Output the (X, Y) coordinate of the center of the cell containing the given text.  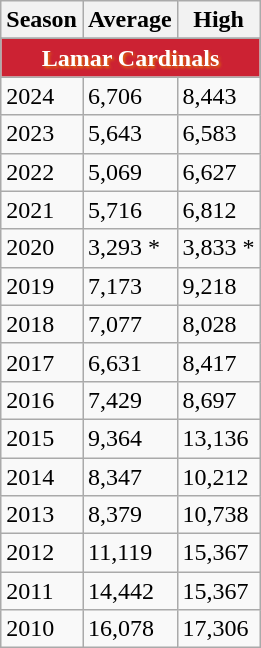
13,136 (218, 438)
8,028 (218, 324)
5,643 (130, 134)
11,119 (130, 553)
2016 (42, 400)
17,306 (218, 629)
14,442 (130, 591)
2019 (42, 286)
2021 (42, 210)
6,627 (218, 172)
6,631 (130, 362)
8,347 (130, 477)
9,218 (218, 286)
8,417 (218, 362)
2024 (42, 96)
2017 (42, 362)
Average (130, 20)
2010 (42, 629)
3,293 * (130, 248)
2022 (42, 172)
8,697 (218, 400)
16,078 (130, 629)
2018 (42, 324)
6,583 (218, 134)
7,173 (130, 286)
2011 (42, 591)
10,212 (218, 477)
2014 (42, 477)
3,833 * (218, 248)
2013 (42, 515)
6,812 (218, 210)
2020 (42, 248)
9,364 (130, 438)
6,706 (130, 96)
5,069 (130, 172)
Lamar Cardinals (130, 58)
2015 (42, 438)
High (218, 20)
5,716 (130, 210)
8,443 (218, 96)
7,077 (130, 324)
2023 (42, 134)
10,738 (218, 515)
7,429 (130, 400)
2012 (42, 553)
Season (42, 20)
8,379 (130, 515)
